Capture the cell that displays the provided text and extract its [X, Y] central coordinate. 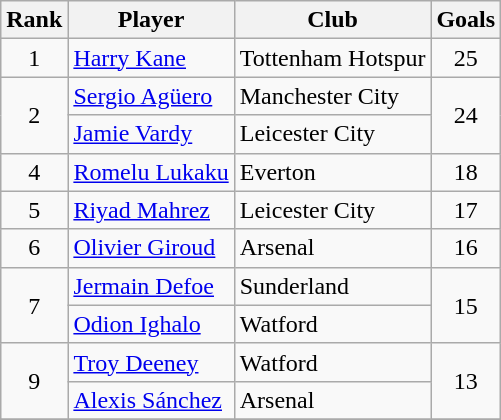
Manchester City [332, 96]
Club [332, 20]
Alexis Sánchez [151, 400]
Romelu Lukaku [151, 172]
9 [34, 381]
5 [34, 210]
Goals [466, 20]
13 [466, 381]
Harry Kane [151, 58]
25 [466, 58]
17 [466, 210]
24 [466, 115]
Riyad Mahrez [151, 210]
4 [34, 172]
1 [34, 58]
16 [466, 248]
Player [151, 20]
Sergio Agüero [151, 96]
Rank [34, 20]
18 [466, 172]
Tottenham Hotspur [332, 58]
6 [34, 248]
Jermain Defoe [151, 286]
15 [466, 305]
7 [34, 305]
Sunderland [332, 286]
Troy Deeney [151, 362]
2 [34, 115]
Jamie Vardy [151, 134]
Everton [332, 172]
Odion Ighalo [151, 324]
Olivier Giroud [151, 248]
